Find where the given text appears and provide that cell's center as (X, Y) coordinate. 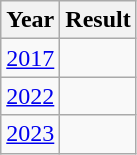
2022 (30, 96)
Year (30, 20)
Result (98, 20)
2023 (30, 134)
2017 (30, 58)
